Return the [x, y] coordinate for the center point of the cell that contains the specified text.  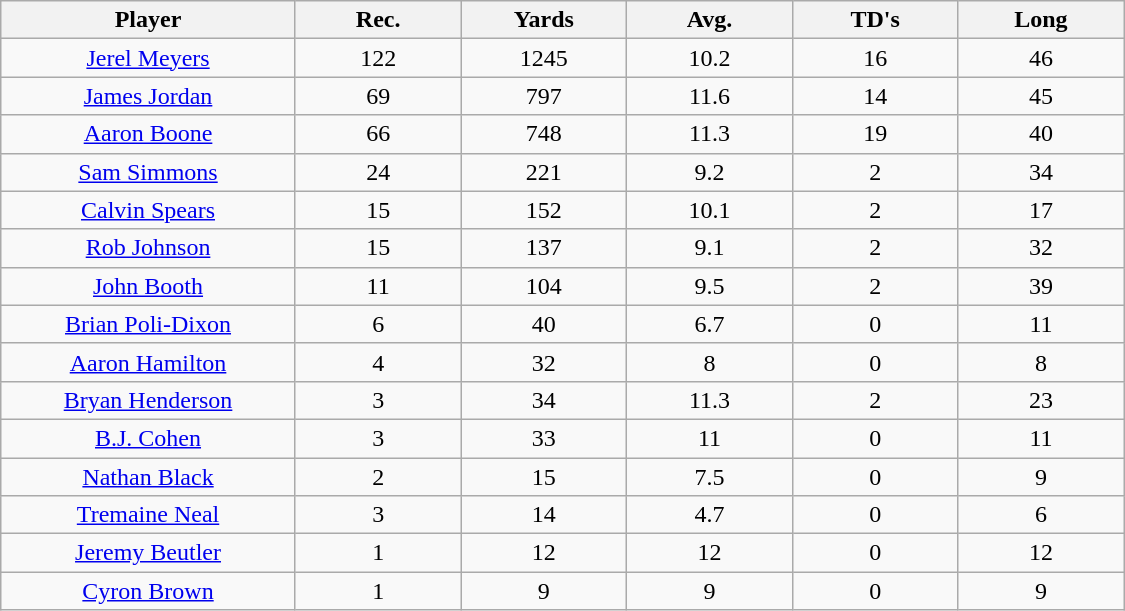
152 [544, 210]
Aaron Hamilton [148, 362]
1245 [544, 58]
797 [544, 96]
9.2 [710, 172]
9.5 [710, 286]
104 [544, 286]
Aaron Boone [148, 134]
9.1 [710, 248]
23 [1041, 400]
TD's [875, 20]
24 [378, 172]
39 [1041, 286]
45 [1041, 96]
Calvin Spears [148, 210]
4.7 [710, 515]
10.2 [710, 58]
B.J. Cohen [148, 438]
748 [544, 134]
Rec. [378, 20]
John Booth [148, 286]
Long [1041, 20]
Yards [544, 20]
Bryan Henderson [148, 400]
Nathan Black [148, 477]
221 [544, 172]
7.5 [710, 477]
46 [1041, 58]
16 [875, 58]
James Jordan [148, 96]
66 [378, 134]
Jeremy Beutler [148, 553]
137 [544, 248]
19 [875, 134]
Sam Simmons [148, 172]
10.1 [710, 210]
33 [544, 438]
11.6 [710, 96]
17 [1041, 210]
Avg. [710, 20]
Brian Poli-Dixon [148, 324]
Tremaine Neal [148, 515]
Rob Johnson [148, 248]
122 [378, 58]
6.7 [710, 324]
Player [148, 20]
Cyron Brown [148, 591]
Jerel Meyers [148, 58]
4 [378, 362]
69 [378, 96]
